For the text-containing cell, return its midpoint in (X, Y) coordinate format. 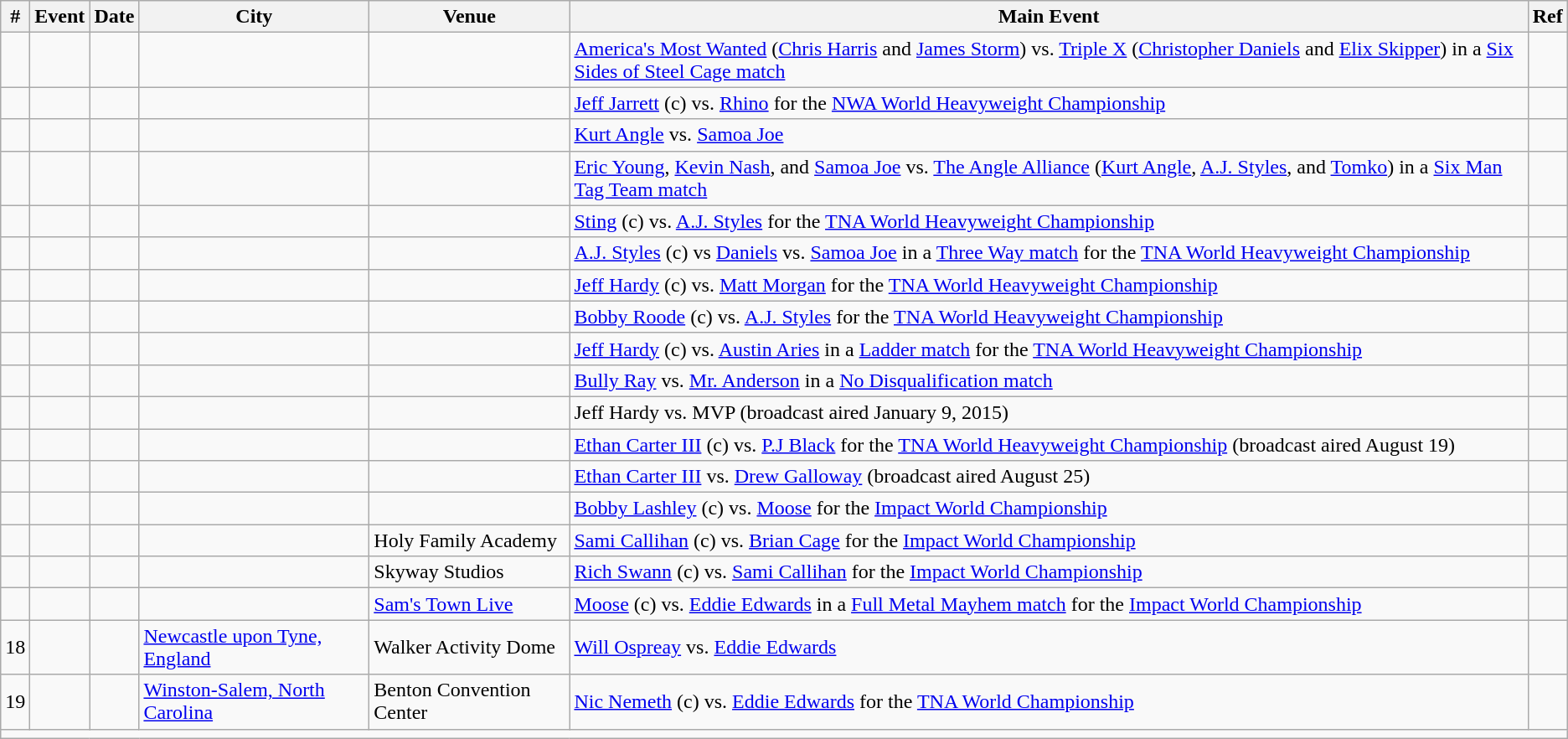
Jeff Hardy (c) vs. Austin Aries in a Ladder match for the TNA World Heavyweight Championship (1049, 349)
Moose (c) vs. Eddie Edwards in a Full Metal Mayhem match for the Impact World Championship (1049, 604)
Nic Nemeth (c) vs. Eddie Edwards for the TNA World Championship (1049, 702)
City (255, 17)
Jeff Jarrett (c) vs. Rhino for the NWA World Heavyweight Championship (1049, 103)
Sting (c) vs. A.J. Styles for the TNA World Heavyweight Championship (1049, 221)
Venue (469, 17)
Kurt Angle vs. Samoa Joe (1049, 135)
# (15, 17)
A.J. Styles (c) vs Daniels vs. Samoa Joe in a Three Way match for the TNA World Heavyweight Championship (1049, 253)
Bobby Lashley (c) vs. Moose for the Impact World Championship (1049, 509)
Ref (1548, 17)
Ethan Carter III (c) vs. P.J Black for the TNA World Heavyweight Championship (broadcast aired August 19) (1049, 445)
America's Most Wanted (Chris Harris and James Storm) vs. Triple X (Christopher Daniels and Elix Skipper) in a Six Sides of Steel Cage match (1049, 60)
Will Ospreay vs. Eddie Edwards (1049, 647)
Bobby Roode (c) vs. A.J. Styles for the TNA World Heavyweight Championship (1049, 317)
Walker Activity Dome (469, 647)
Sami Callihan (c) vs. Brian Cage for the Impact World Championship (1049, 540)
Event (60, 17)
19 (15, 702)
Newcastle upon Tyne, England (255, 647)
Jeff Hardy (c) vs. Matt Morgan for the TNA World Heavyweight Championship (1049, 285)
Eric Young, Kevin Nash, and Samoa Joe vs. The Angle Alliance (Kurt Angle, A.J. Styles, and Tomko) in a Six Man Tag Team match (1049, 178)
Holy Family Academy (469, 540)
Jeff Hardy vs. MVP (broadcast aired January 9, 2015) (1049, 412)
Date (114, 17)
Sam's Town Live (469, 604)
Bully Ray vs. Mr. Anderson in a No Disqualification match (1049, 380)
Skyway Studios (469, 572)
Rich Swann (c) vs. Sami Callihan for the Impact World Championship (1049, 572)
Winston-Salem, North Carolina (255, 702)
Benton Convention Center (469, 702)
18 (15, 647)
Main Event (1049, 17)
Ethan Carter III vs. Drew Galloway (broadcast aired August 25) (1049, 477)
